Extract the [x, y] coordinate from the center of the cell holding the provided text.  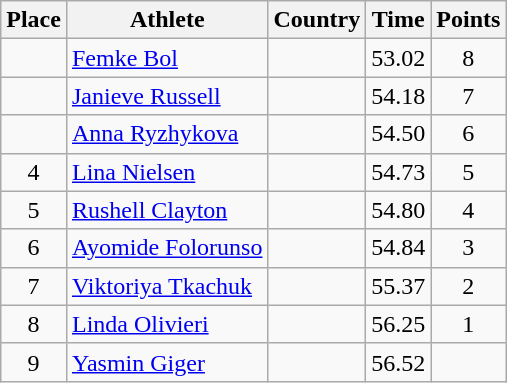
54.84 [398, 248]
Anna Ryzhykova [167, 134]
55.37 [398, 286]
56.25 [398, 324]
Rushell Clayton [167, 210]
54.73 [398, 172]
Ayomide Folorunso [167, 248]
56.52 [398, 362]
53.02 [398, 58]
Place [34, 20]
Time [398, 20]
3 [468, 248]
Points [468, 20]
54.50 [398, 134]
Athlete [167, 20]
Country [317, 20]
Femke Bol [167, 58]
Yasmin Giger [167, 362]
Linda Olivieri [167, 324]
2 [468, 286]
54.80 [398, 210]
9 [34, 362]
54.18 [398, 96]
Janieve Russell [167, 96]
Viktoriya Tkachuk [167, 286]
Lina Nielsen [167, 172]
1 [468, 324]
